Scan for the cell matching the given text and deliver its (X, Y) coordinate at center. 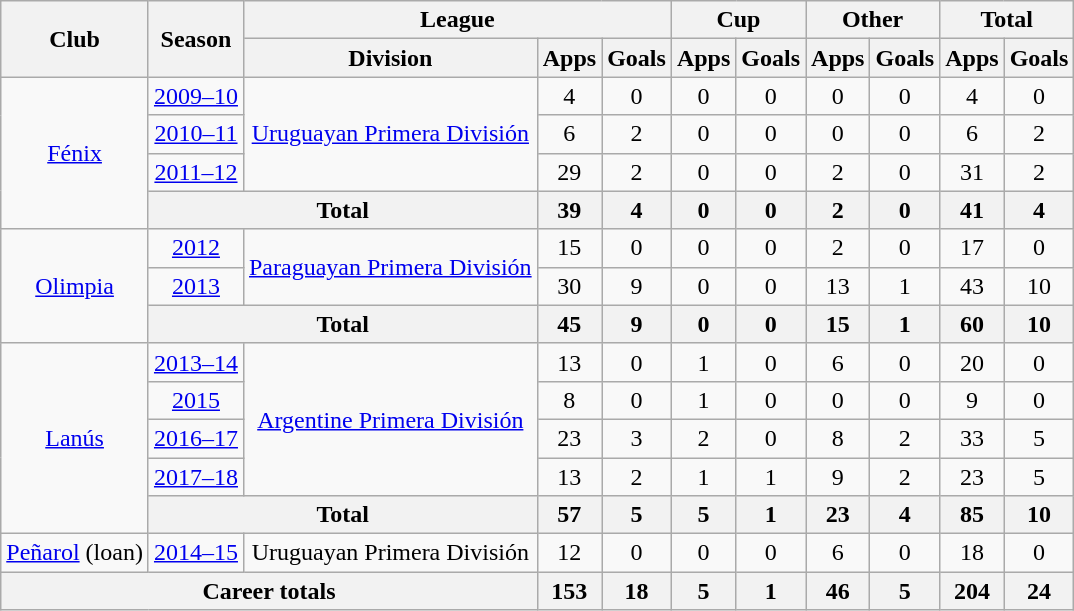
League (457, 20)
2012 (196, 248)
46 (838, 591)
204 (972, 591)
2009–10 (196, 96)
2014–15 (196, 553)
Paraguayan Primera División (390, 267)
33 (972, 438)
Lanús (75, 438)
60 (972, 324)
31 (972, 172)
Fénix (75, 153)
45 (569, 324)
39 (569, 210)
2010–11 (196, 134)
Season (196, 39)
2013 (196, 286)
29 (569, 172)
30 (569, 286)
Peñarol (loan) (75, 553)
57 (569, 515)
17 (972, 248)
12 (569, 553)
2015 (196, 400)
2011–12 (196, 172)
Olimpia (75, 286)
20 (972, 362)
Argentine Primera División (390, 419)
Other (873, 20)
Division (390, 58)
153 (569, 591)
3 (637, 438)
2013–14 (196, 362)
43 (972, 286)
2016–17 (196, 438)
41 (972, 210)
Career totals (269, 591)
85 (972, 515)
Cup (738, 20)
2017–18 (196, 477)
Club (75, 39)
24 (1039, 591)
